Search for the cell housing the specified text and yield its [x, y] center coordinate. 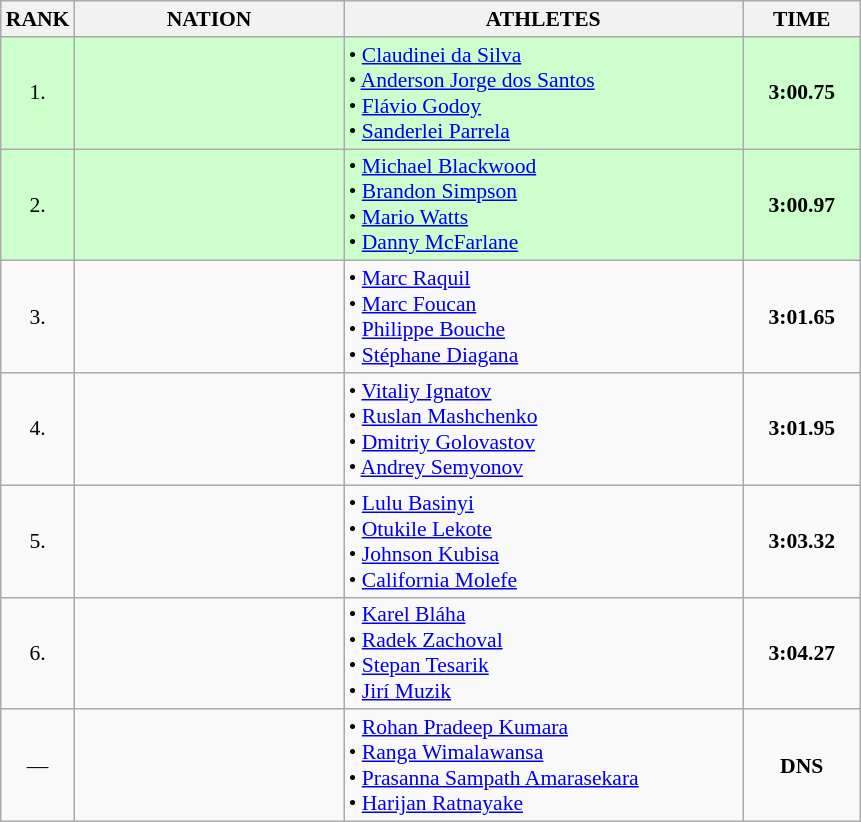
NATION [208, 19]
2. [38, 205]
3. [38, 317]
3:00.75 [802, 93]
• Marc Raquil• Marc Foucan• Philippe Bouche• Stéphane Diagana [544, 317]
ATHLETES [544, 19]
4. [38, 429]
3:03.32 [802, 541]
3:01.95 [802, 429]
DNS [802, 766]
1. [38, 93]
— [38, 766]
3:00.97 [802, 205]
TIME [802, 19]
6. [38, 653]
3:04.27 [802, 653]
• Rohan Pradeep Kumara• Ranga Wimalawansa• Prasanna Sampath Amarasekara• Harijan Ratnayake [544, 766]
• Karel Bláha• Radek Zachoval• Stepan Tesarik• Jirí Muzik [544, 653]
• Claudinei da Silva• Anderson Jorge dos Santos• Flávio Godoy• Sanderlei Parrela [544, 93]
3:01.65 [802, 317]
RANK [38, 19]
• Michael Blackwood• Brandon Simpson• Mario Watts• Danny McFarlane [544, 205]
• Lulu Basinyi• Otukile Lekote• Johnson Kubisa• California Molefe [544, 541]
5. [38, 541]
• Vitaliy Ignatov• Ruslan Mashchenko• Dmitriy Golovastov• Andrey Semyonov [544, 429]
